Scan for the cell matching the given text and deliver its [x, y] coordinate at center. 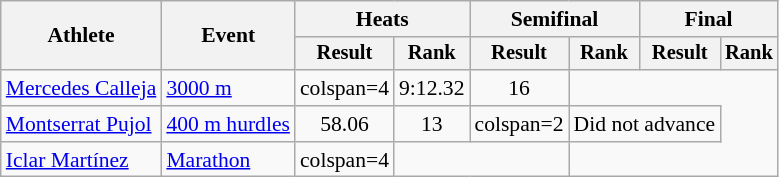
colspan=2 [520, 124]
Semifinal [555, 19]
Mercedes Calleja [82, 88]
16 [520, 88]
Heats [382, 19]
9:12.32 [432, 88]
Event [228, 36]
400 m hurdles [228, 124]
3000 m [228, 88]
Did not advance [645, 124]
colspan=4 [344, 88]
Final [708, 19]
58.06 [344, 124]
13 [432, 124]
Montserrat Pujol [82, 124]
Athlete [82, 36]
